Capture the cell that displays the provided text and extract its (x, y) central coordinate. 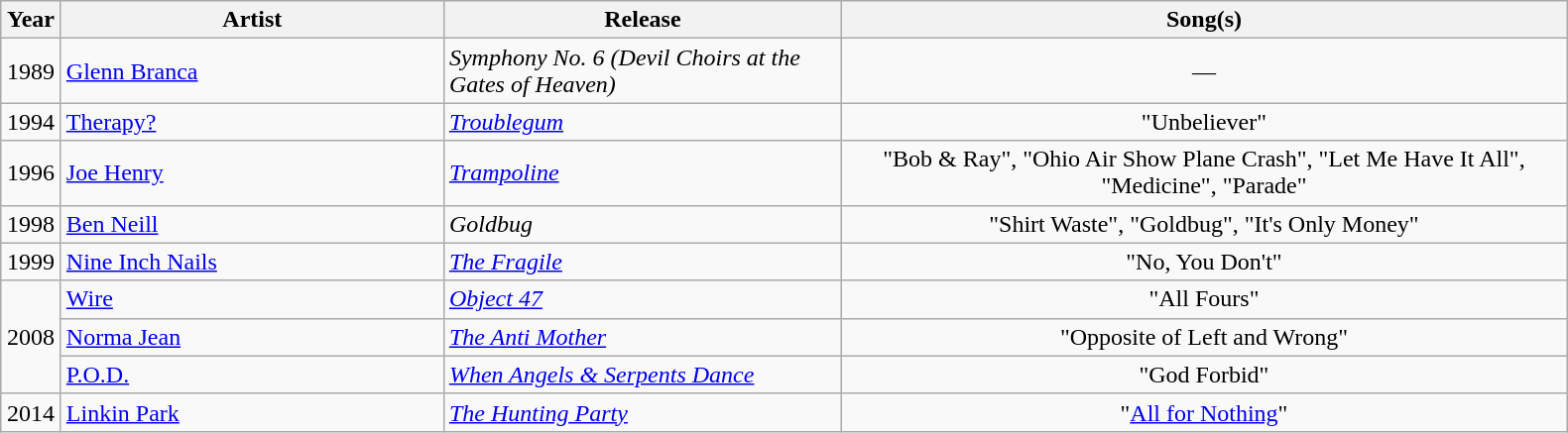
Song(s) (1204, 20)
Year (32, 20)
1989 (32, 71)
Artist (252, 20)
"No, You Don't" (1204, 262)
1999 (32, 262)
Therapy? (252, 122)
1994 (32, 122)
The Anti Mother (643, 337)
"Shirt Waste", "Goldbug", "It's Only Money" (1204, 224)
The Hunting Party (643, 412)
"Opposite of Left and Wrong" (1204, 337)
The Fragile (643, 262)
Object 47 (643, 299)
Linkin Park (252, 412)
2008 (32, 337)
Symphony No. 6 (Devil Choirs at the Gates of Heaven) (643, 71)
2014 (32, 412)
Wire (252, 299)
"Unbeliever" (1204, 122)
Ben Neill (252, 224)
Release (643, 20)
1996 (32, 172)
When Angels & Serpents Dance (643, 375)
Goldbug (643, 224)
"All for Nothing" (1204, 412)
"All Fours" (1204, 299)
"Bob & Ray", "Ohio Air Show Plane Crash", "Let Me Have It All", "Medicine", "Parade" (1204, 172)
Trampoline (643, 172)
P.O.D. (252, 375)
Troublegum (643, 122)
Nine Inch Nails (252, 262)
— (1204, 71)
Norma Jean (252, 337)
"God Forbid" (1204, 375)
Glenn Branca (252, 71)
1998 (32, 224)
Joe Henry (252, 172)
